Return [X, Y] of the center of cell containing provided text 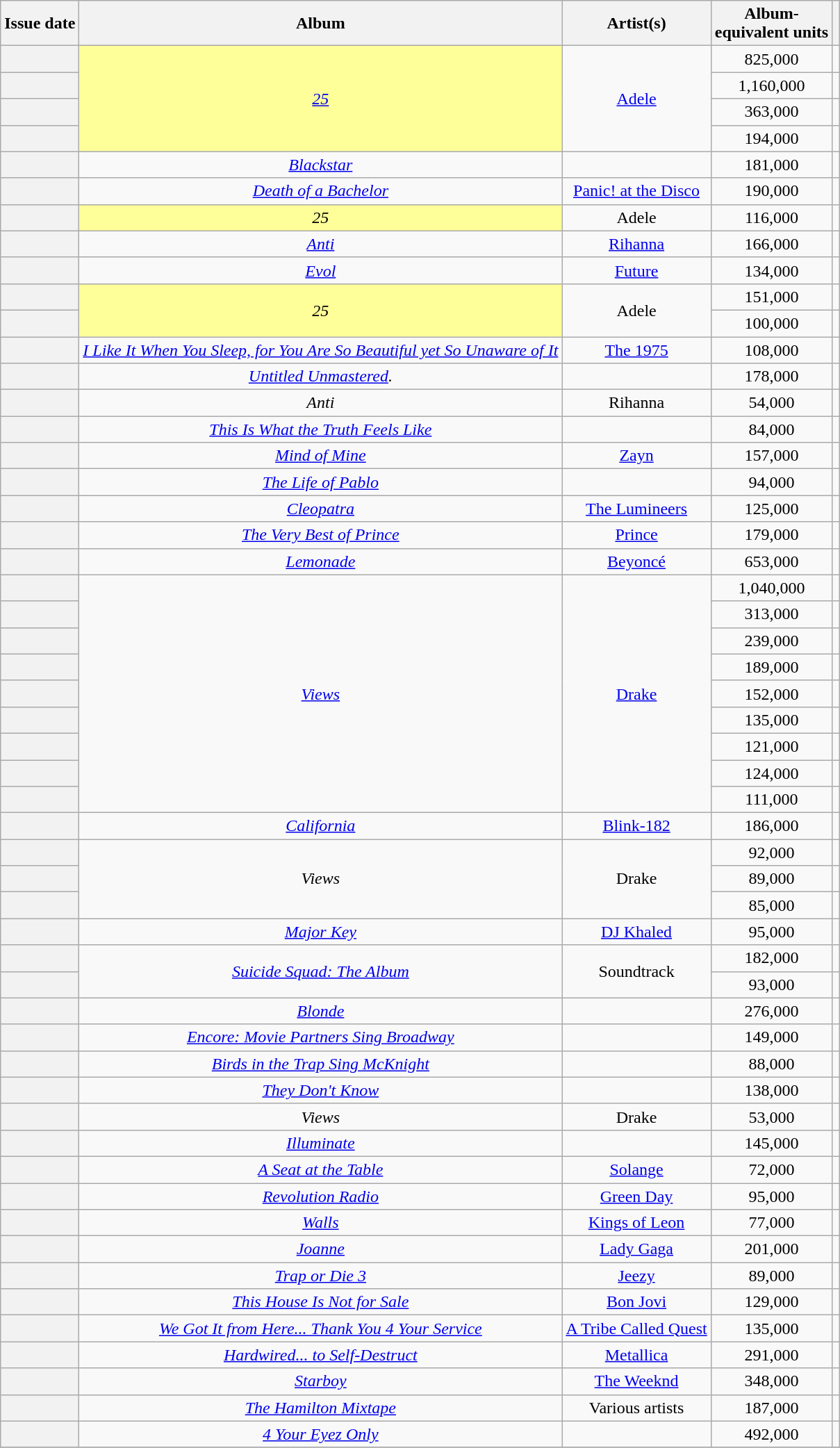
182,000 [771, 958]
178,000 [771, 377]
181,000 [771, 165]
This House Is Not for Sale [321, 1302]
77,000 [771, 1223]
108,000 [771, 349]
Birds in the Trap Sing McKnight [321, 1064]
152,000 [771, 693]
Green Day [636, 1196]
Zayn [636, 456]
Various artists [636, 1408]
145,000 [771, 1143]
A Seat at the Table [321, 1169]
Solange [636, 1169]
291,000 [771, 1355]
88,000 [771, 1064]
DJ Khaled [636, 932]
Starboy [321, 1381]
149,000 [771, 1037]
Walls [321, 1223]
54,000 [771, 403]
This Is What the Truth Feels Like [321, 429]
72,000 [771, 1169]
187,000 [771, 1408]
125,000 [771, 509]
Evol [321, 270]
Mind of Mine [321, 456]
100,000 [771, 323]
121,000 [771, 746]
Panic! at the Disco [636, 191]
186,000 [771, 826]
The Very Best of Prince [321, 535]
Future [636, 270]
Encore: Movie Partners Sing Broadway [321, 1037]
179,000 [771, 535]
1,160,000 [771, 85]
134,000 [771, 270]
Revolution Radio [321, 1196]
Lemonade [321, 561]
53,000 [771, 1117]
Metallica [636, 1355]
363,000 [771, 112]
4 Your Eyez Only [321, 1434]
157,000 [771, 456]
84,000 [771, 429]
Prince [636, 535]
The Lumineers [636, 509]
Album-equivalent units [771, 24]
276,000 [771, 1011]
California [321, 826]
The 1975 [636, 349]
Bon Jovi [636, 1302]
93,000 [771, 985]
Hardwired... to Self-Destruct [321, 1355]
190,000 [771, 191]
1,040,000 [771, 588]
201,000 [771, 1249]
138,000 [771, 1090]
129,000 [771, 1302]
Trap or Die 3 [321, 1276]
I Like It When You Sleep, for You Are So Beautiful yet So Unaware of It [321, 349]
313,000 [771, 614]
Blink-182 [636, 826]
Death of a Bachelor [321, 191]
92,000 [771, 853]
Jeezy [636, 1276]
Untitled Unmastered. [321, 377]
166,000 [771, 244]
Kings of Leon [636, 1223]
111,000 [771, 800]
The Life of Pablo [321, 482]
653,000 [771, 561]
Soundtrack [636, 971]
Artist(s) [636, 24]
239,000 [771, 641]
Lady Gaga [636, 1249]
151,000 [771, 297]
825,000 [771, 59]
492,000 [771, 1434]
94,000 [771, 482]
Beyoncé [636, 561]
Suicide Squad: The Album [321, 971]
189,000 [771, 667]
Album [321, 24]
85,000 [771, 905]
Illuminate [321, 1143]
A Tribe Called Quest [636, 1328]
124,000 [771, 773]
Blackstar [321, 165]
Blonde [321, 1011]
348,000 [771, 1381]
Issue date [40, 24]
They Don't Know [321, 1090]
Major Key [321, 932]
194,000 [771, 138]
Joanne [321, 1249]
The Hamilton Mixtape [321, 1408]
Cleopatra [321, 509]
The Weeknd [636, 1381]
We Got It from Here... Thank You 4 Your Service [321, 1328]
116,000 [771, 217]
